Return (X, Y) of the center of cell containing provided text 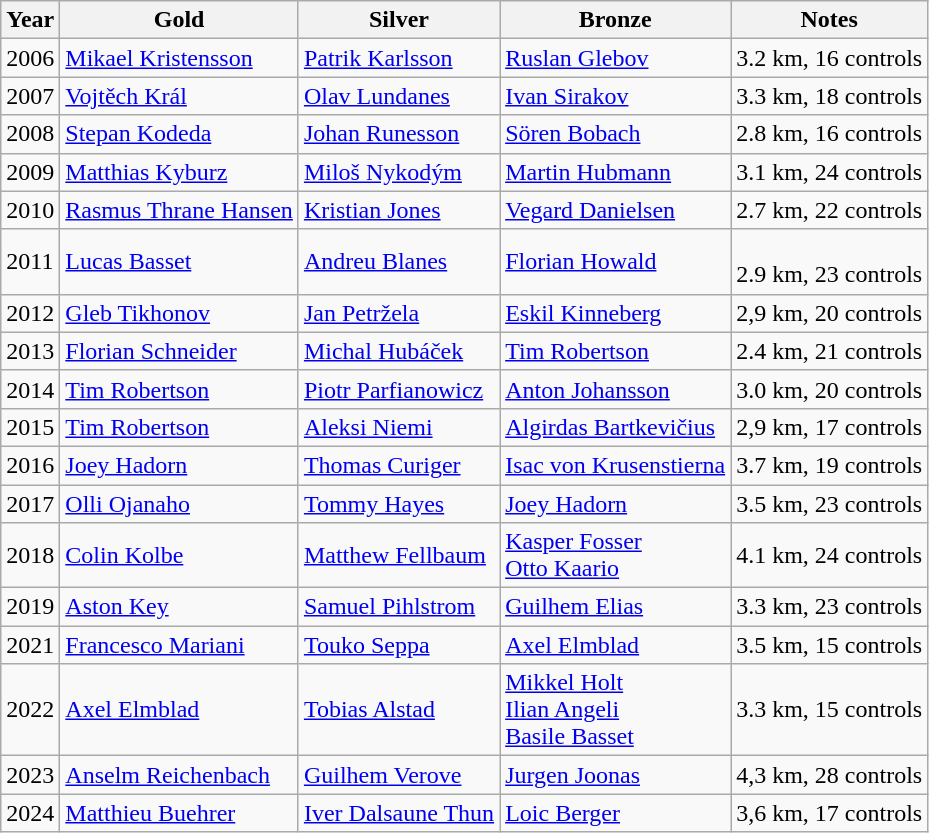
Algirdas Bartkevičius (616, 427)
4.1 km, 24 controls (830, 556)
Aleksi Niemi (398, 427)
Lucas Basset (180, 262)
Jurgen Joonas (616, 775)
Jan Petržela (398, 313)
Aston Key (180, 607)
Touko Seppa (398, 645)
2017 (30, 503)
2015 (30, 427)
Michal Hubáček (398, 351)
Notes (830, 20)
2.7 km, 22 controls (830, 210)
Tobias Alstad (398, 710)
Kasper Fosser Otto Kaario (616, 556)
3.1 km, 24 controls (830, 172)
2.4 km, 21 controls (830, 351)
Iver Dalsaune Thun (398, 813)
3,6 km, 17 controls (830, 813)
2023 (30, 775)
2,9 km, 20 controls (830, 313)
3.3 km, 15 controls (830, 710)
Florian Schneider (180, 351)
2018 (30, 556)
2,9 km, 17 controls (830, 427)
Andreu Blanes (398, 262)
Patrik Karlsson (398, 58)
Loic Berger (616, 813)
Miloš Nykodým (398, 172)
Rasmus Thrane Hansen (180, 210)
3.2 km, 16 controls (830, 58)
Vegard Danielsen (616, 210)
3.7 km, 19 controls (830, 465)
Anselm Reichenbach (180, 775)
Johan Runesson (398, 134)
2009 (30, 172)
3.3 km, 18 controls (830, 96)
Thomas Curiger (398, 465)
Martin Hubmann (616, 172)
2008 (30, 134)
Samuel Pihlstrom (398, 607)
Bronze (616, 20)
2.8 km, 16 controls (830, 134)
2006 (30, 58)
Mikael Kristensson (180, 58)
Guilhem Verove (398, 775)
Florian Howald (616, 262)
Matthieu Buehrer (180, 813)
Sören Bobach (616, 134)
Ivan Sirakov (616, 96)
Matthew Fellbaum (398, 556)
Vojtěch Král (180, 96)
Kristian Jones (398, 210)
2010 (30, 210)
2007 (30, 96)
Anton Johansson (616, 389)
3.3 km, 23 controls (830, 607)
Olli Ojanaho (180, 503)
2.9 km, 23 controls (830, 262)
Matthias Kyburz (180, 172)
Mikkel Holt Ilian Angeli Basile Basset (616, 710)
2012 (30, 313)
2024 (30, 813)
2013 (30, 351)
Eskil Kinneberg (616, 313)
2022 (30, 710)
Colin Kolbe (180, 556)
3.5 km, 23 controls (830, 503)
Stepan Kodeda (180, 134)
Olav Lundanes (398, 96)
2011 (30, 262)
4,3 km, 28 controls (830, 775)
Ruslan Glebov (616, 58)
2019 (30, 607)
2014 (30, 389)
Francesco Mariani (180, 645)
3.0 km, 20 controls (830, 389)
Gold (180, 20)
Tommy Hayes (398, 503)
3.5 km, 15 controls (830, 645)
Guilhem Elias (616, 607)
Silver (398, 20)
2016 (30, 465)
Isac von Krusenstierna (616, 465)
2021 (30, 645)
Gleb Tikhonov (180, 313)
Year (30, 20)
Piotr Parfianowicz (398, 389)
